Detect which cell encompasses the target text, then output its (X, Y) center coordinate. 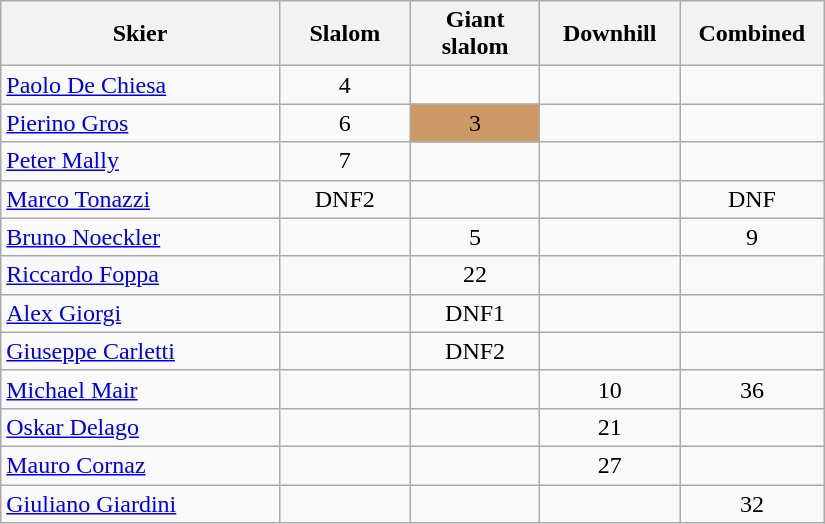
Downhill (610, 34)
Combined (752, 34)
32 (752, 503)
Mauro Cornaz (140, 465)
Oskar Delago (140, 427)
Pierino Gros (140, 123)
21 (610, 427)
7 (344, 161)
Michael Mair (140, 389)
Paolo De Chiesa (140, 85)
Giuseppe Carletti (140, 351)
Riccardo Foppa (140, 275)
9 (752, 237)
3 (475, 123)
Peter Mally (140, 161)
27 (610, 465)
Alex Giorgi (140, 313)
6 (344, 123)
36 (752, 389)
DNF (752, 199)
Slalom (344, 34)
Giant slalom (475, 34)
DNF1 (475, 313)
Skier (140, 34)
10 (610, 389)
Giuliano Giardini (140, 503)
4 (344, 85)
Bruno Noeckler (140, 237)
Marco Tonazzi (140, 199)
5 (475, 237)
22 (475, 275)
